Extract the (X, Y) coordinate from the center of the cell holding the provided text.  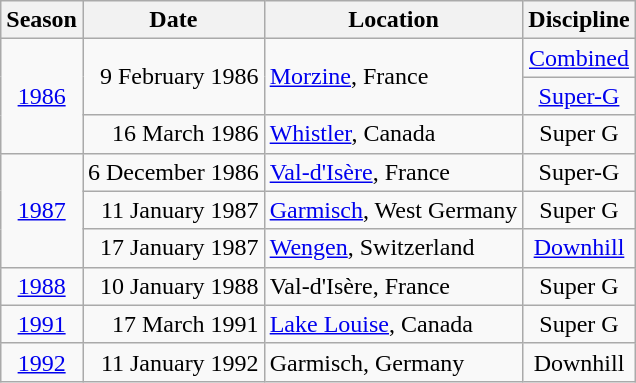
11 January 1987 (173, 210)
Date (173, 20)
Garmisch, Germany (394, 362)
16 March 1986 (173, 134)
1992 (42, 362)
9 February 1986 (173, 77)
1986 (42, 96)
Location (394, 20)
Wengen, Switzerland (394, 248)
Garmisch, West Germany (394, 210)
Morzine, France (394, 77)
17 March 1991 (173, 324)
1987 (42, 210)
1988 (42, 286)
17 January 1987 (173, 248)
Whistler, Canada (394, 134)
11 January 1992 (173, 362)
Season (42, 20)
6 December 1986 (173, 172)
10 January 1988 (173, 286)
Discipline (579, 20)
1991 (42, 324)
Lake Louise, Canada (394, 324)
Combined (579, 58)
